For the text-containing cell, return its midpoint in [X, Y] coordinate format. 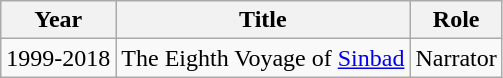
The Eighth Voyage of Sinbad [263, 58]
Role [456, 20]
Title [263, 20]
Narrator [456, 58]
1999-2018 [58, 58]
Year [58, 20]
